Locate the cell with the specified text and output its [X, Y] center coordinate. 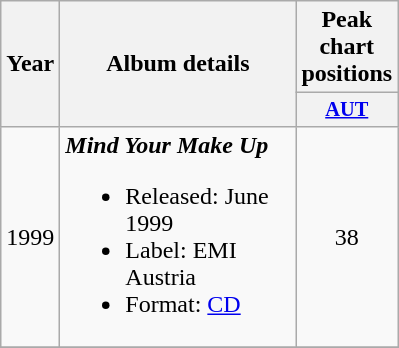
Album details [178, 64]
Year [30, 64]
38 [347, 236]
AUT [347, 110]
1999 [30, 236]
Peak chart positions [347, 47]
Mind Your Make UpReleased: June 1999Label: EMI AustriaFormat: CD [178, 236]
